Locate the cell with the specified text and output its (X, Y) center coordinate. 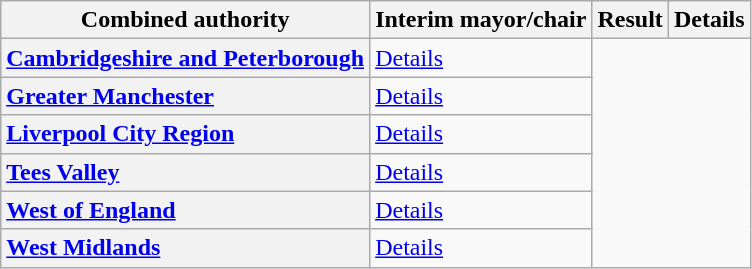
Tees Valley (186, 172)
Cambridgeshire and Peterborough (186, 58)
Interim mayor/chair (481, 20)
Combined authority (186, 20)
Liverpool City Region (186, 134)
Greater Manchester (186, 96)
Result (630, 20)
West Midlands (186, 248)
West of England (186, 210)
